Scan for the cell matching the given text and deliver its [x, y] coordinate at center. 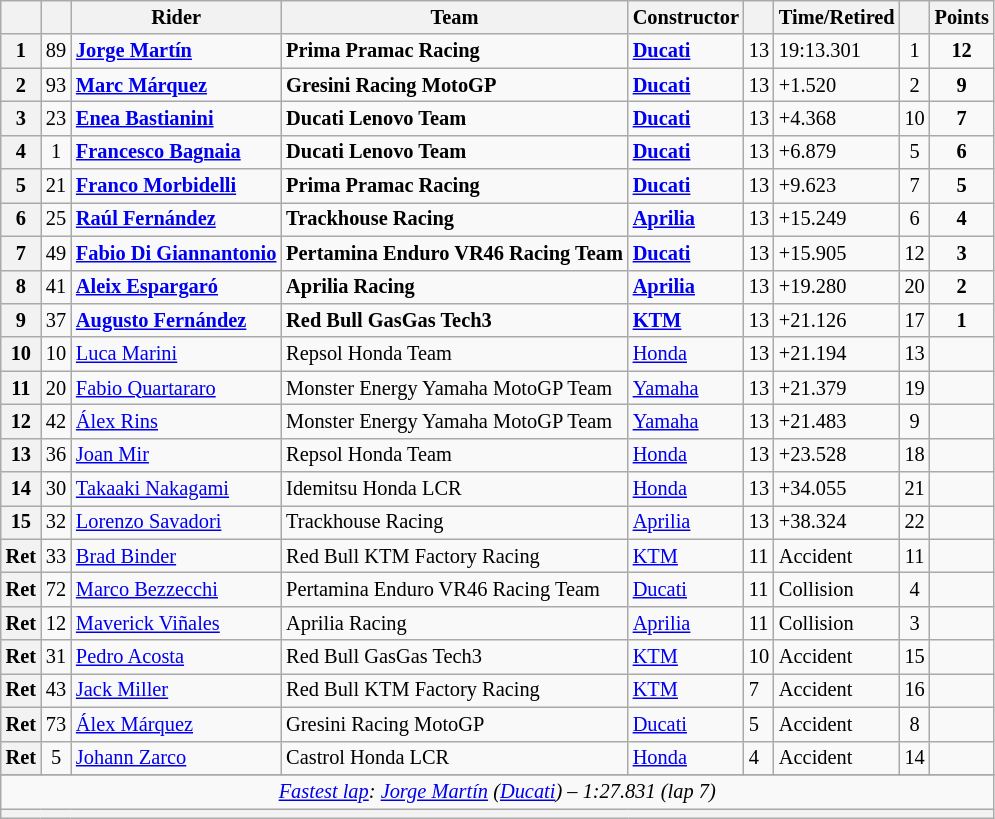
Time/Retired [837, 17]
Fabio Di Giannantonio [176, 253]
Álex Rins [176, 421]
49 [56, 253]
41 [56, 287]
Rider [176, 17]
19:13.301 [837, 51]
73 [56, 724]
Constructor [686, 17]
43 [56, 690]
+4.368 [837, 118]
Team [454, 17]
+21.126 [837, 320]
30 [56, 489]
Pedro Acosta [176, 657]
Franco Morbidelli [176, 186]
+6.879 [837, 152]
17 [915, 320]
Castrol Honda LCR [454, 758]
Brad Binder [176, 556]
Jack Miller [176, 690]
32 [56, 522]
Idemitsu Honda LCR [454, 489]
Takaaki Nakagami [176, 489]
+1.520 [837, 85]
Points [962, 17]
+21.194 [837, 354]
Aleix Espargaró [176, 287]
37 [56, 320]
Fastest lap: Jorge Martín (Ducati) – 1:27.831 (lap 7) [498, 791]
Luca Marini [176, 354]
33 [56, 556]
Augusto Fernández [176, 320]
Fabio Quartararo [176, 388]
Maverick Viñales [176, 623]
Johann Zarco [176, 758]
25 [56, 219]
+38.324 [837, 522]
89 [56, 51]
+15.905 [837, 253]
93 [56, 85]
31 [56, 657]
+19.280 [837, 287]
Álex Márquez [176, 724]
18 [915, 455]
16 [915, 690]
Lorenzo Savadori [176, 522]
Enea Bastianini [176, 118]
Francesco Bagnaia [176, 152]
+15.249 [837, 219]
22 [915, 522]
42 [56, 421]
72 [56, 589]
36 [56, 455]
Raúl Fernández [176, 219]
+34.055 [837, 489]
Marc Márquez [176, 85]
+9.623 [837, 186]
+21.483 [837, 421]
23 [56, 118]
+23.528 [837, 455]
Marco Bezzecchi [176, 589]
+21.379 [837, 388]
19 [915, 388]
Jorge Martín [176, 51]
Joan Mir [176, 455]
